Pinpoint the cell where the given text exists, returning its (X, Y) midpoint coordinate. 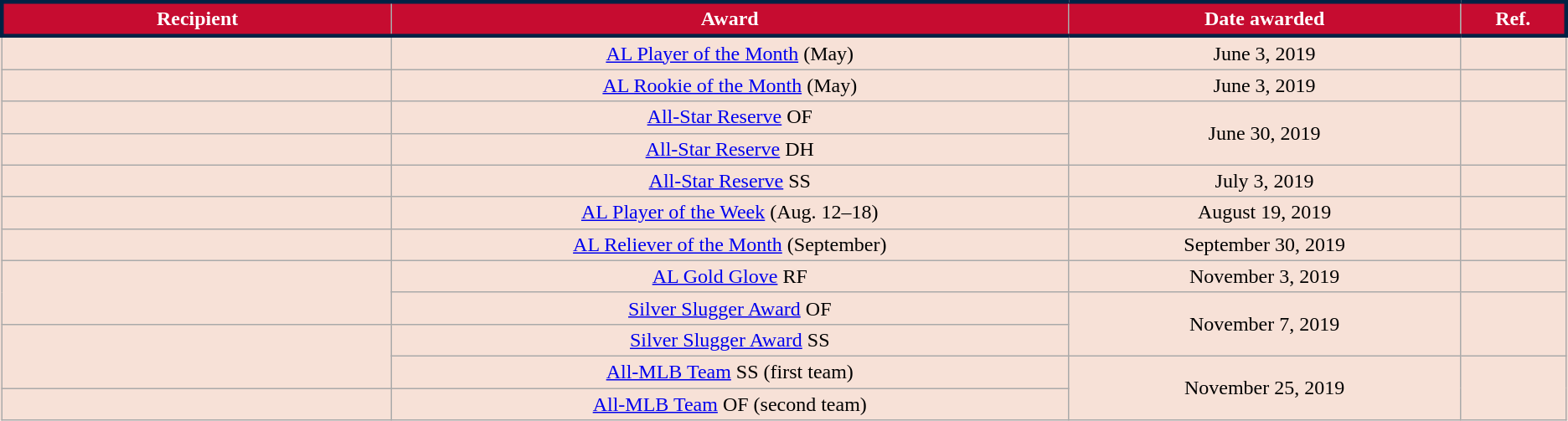
November 25, 2019 (1265, 388)
All-Star Reserve OF (730, 117)
July 3, 2019 (1265, 181)
September 30, 2019 (1265, 244)
AL Reliever of the Month (September) (730, 244)
All-Star Reserve SS (730, 181)
November 3, 2019 (1265, 276)
Silver Slugger Award SS (730, 340)
November 7, 2019 (1265, 324)
AL Rookie of the Month (May) (730, 85)
All-MLB Team OF (second team) (730, 404)
Date awarded (1265, 18)
Ref. (1514, 18)
June 30, 2019 (1265, 133)
AL Player of the Month (May) (730, 53)
Recipient (196, 18)
AL Player of the Week (Aug. 12–18) (730, 213)
All-MLB Team SS (first team) (730, 372)
AL Gold Glove RF (730, 276)
Silver Slugger Award OF (730, 308)
All-Star Reserve DH (730, 149)
Award (730, 18)
August 19, 2019 (1265, 213)
